Locate the cell with the specified text and output its (x, y) center coordinate. 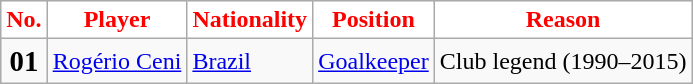
Player (117, 20)
Goalkeeper (374, 61)
Position (374, 20)
01 (24, 61)
Brazil (250, 61)
Club legend (1990–2015) (563, 61)
Rogério Ceni (117, 61)
Nationality (250, 20)
Reason (563, 20)
No. (24, 20)
